Locate the cell with the specified text and output its (X, Y) center coordinate. 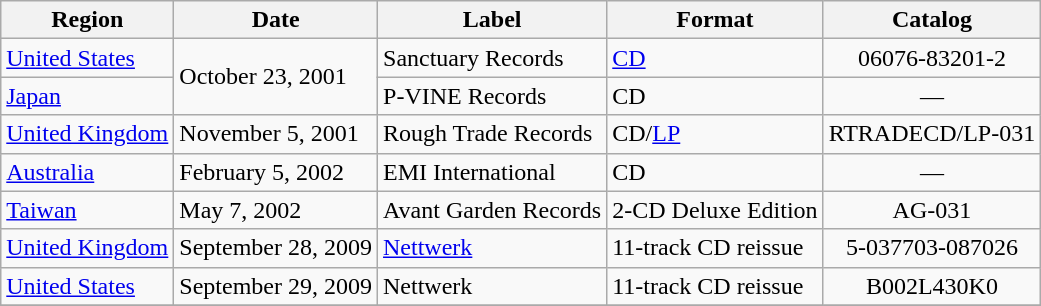
06076-83201-2 (932, 58)
Taiwan (88, 210)
Label (492, 20)
May 7, 2002 (276, 210)
Region (88, 20)
5-037703-087026 (932, 248)
AG-031 (932, 210)
Japan (88, 96)
Format (715, 20)
B002L430K0 (932, 286)
CD/LP (715, 134)
P-VINE Records (492, 96)
October 23, 2001 (276, 77)
November 5, 2001 (276, 134)
September 28, 2009 (276, 248)
Australia (88, 172)
February 5, 2002 (276, 172)
Date (276, 20)
2-CD Deluxe Edition (715, 210)
Catalog (932, 20)
Sanctuary Records (492, 58)
EMI International (492, 172)
Avant Garden Records (492, 210)
September 29, 2009 (276, 286)
Rough Trade Records (492, 134)
RTRADECD/LP-031 (932, 134)
